Return [x, y] of the center of cell containing provided text 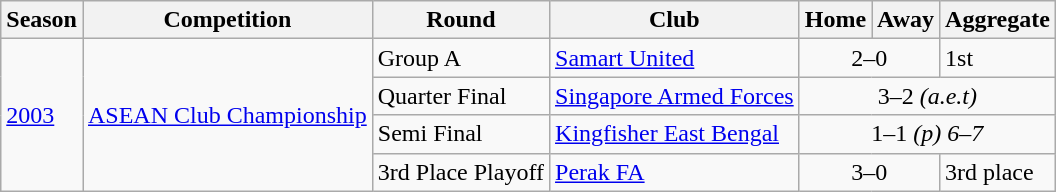
3–2 (a.e.t) [927, 96]
3–0 [869, 172]
Singapore Armed Forces [675, 96]
Group A [460, 58]
2–0 [869, 58]
Samart United [675, 58]
Kingfisher East Bengal [675, 134]
Semi Final [460, 134]
Season [42, 20]
1st [998, 58]
Perak FA [675, 172]
Round [460, 20]
Away [906, 20]
Club [675, 20]
3rd Place Playoff [460, 172]
Home [835, 20]
1–1 (p) 6–7 [927, 134]
Aggregate [998, 20]
ASEAN Club Championship [227, 115]
2003 [42, 115]
Quarter Final [460, 96]
3rd place [998, 172]
Competition [227, 20]
